Return the [X, Y] coordinate for the center point of the cell that contains the specified text.  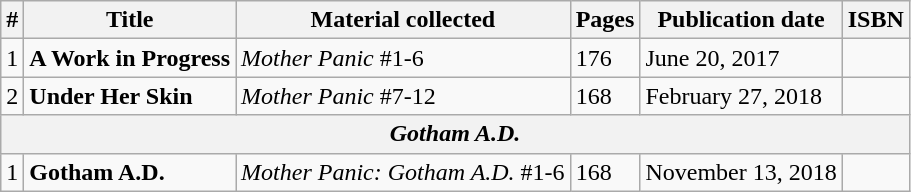
Pages [605, 20]
November 13, 2018 [741, 172]
# [12, 20]
Material collected [404, 20]
Title [130, 20]
June 20, 2017 [741, 58]
ISBN [876, 20]
Mother Panic #7-12 [404, 96]
2 [12, 96]
Mother Panic #1-6 [404, 58]
Under Her Skin [130, 96]
Publication date [741, 20]
February 27, 2018 [741, 96]
A Work in Progress [130, 58]
176 [605, 58]
Mother Panic: Gotham A.D. #1-6 [404, 172]
